Detect which cell encompasses the target text, then output its (X, Y) center coordinate. 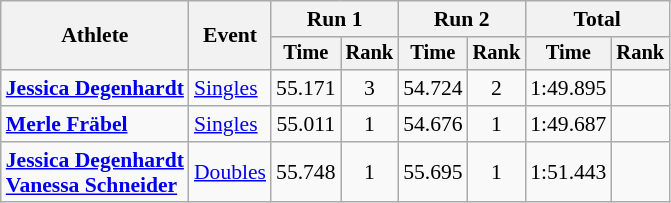
Jessica Degenhardt (95, 88)
55.695 (432, 172)
Merle Fräbel (95, 124)
Event (230, 36)
55.171 (306, 88)
Athlete (95, 36)
2 (497, 88)
55.748 (306, 172)
Jessica DegenhardtVanessa Schneider (95, 172)
55.011 (306, 124)
54.676 (432, 124)
54.724 (432, 88)
Run 2 (462, 19)
Doubles (230, 172)
1:49.895 (568, 88)
Total (597, 19)
Run 1 (334, 19)
3 (370, 88)
1:49.687 (568, 124)
1:51.443 (568, 172)
